Determine the (X, Y) coordinate at the center of the cell enclosing the given text.  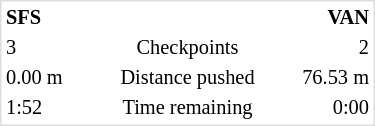
Checkpoints (188, 48)
3 (49, 48)
1:52 (49, 108)
SFS (49, 18)
VAN (325, 18)
76.53 m (325, 78)
0:00 (325, 108)
Distance pushed (188, 78)
2 (325, 48)
0.00 m (49, 78)
Time remaining (188, 108)
